Return the (X, Y) coordinate for the center point of the cell that contains the specified text.  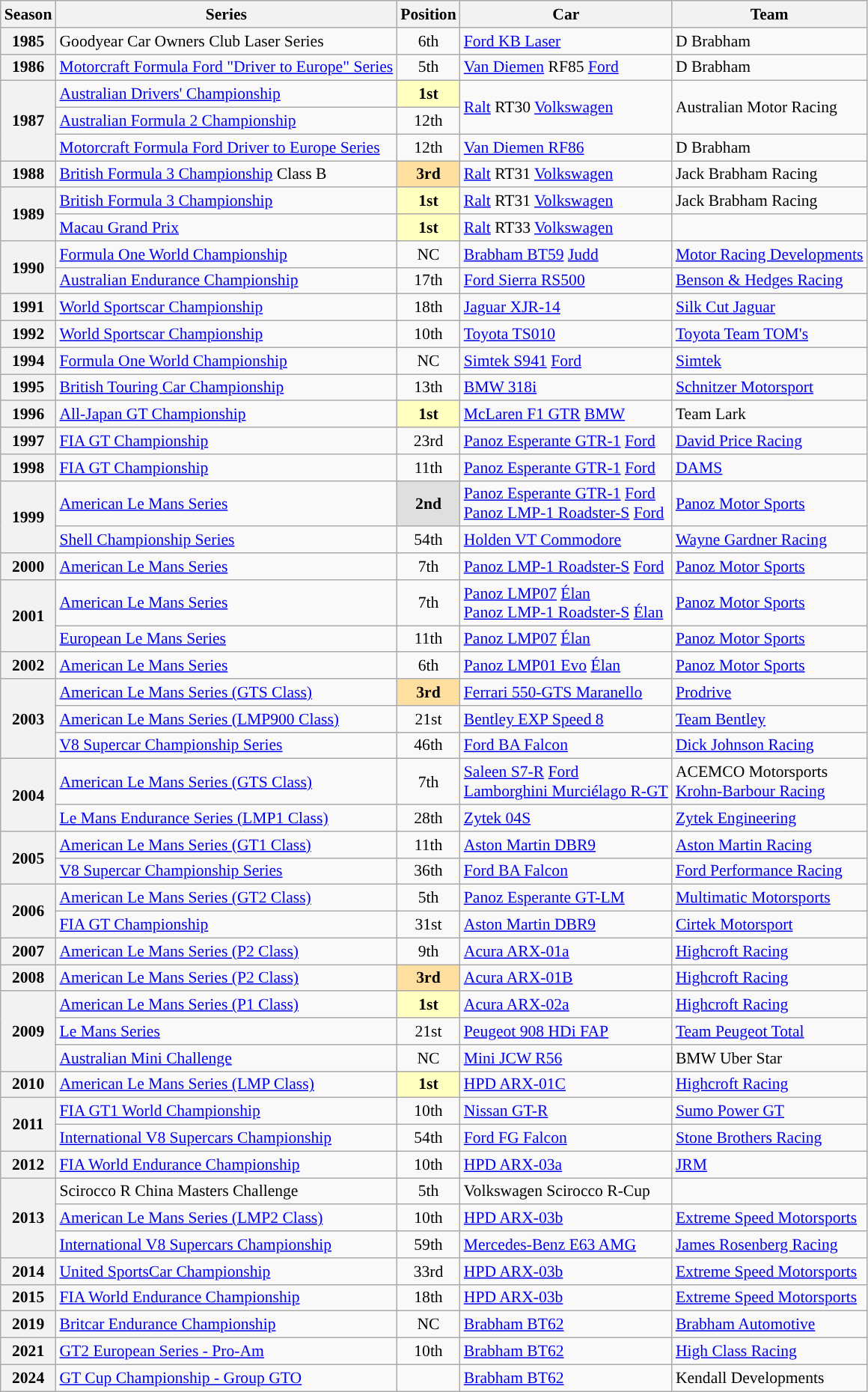
Nissan GT-R (566, 1111)
1994 (28, 361)
DAMS (769, 468)
2011 (28, 1124)
Britcar Endurance Championship (226, 1325)
2006 (28, 912)
Team (769, 14)
Team Lark (769, 415)
Van Diemen RF85 Ford (566, 67)
2012 (28, 1164)
FIA GT1 World Championship (226, 1111)
Multimatic Motorsports (769, 898)
BMW 318i (566, 388)
Toyota TS010 (566, 335)
BMW Uber Star (769, 1058)
American Le Mans Series (LMP2 Class) (226, 1218)
2021 (28, 1352)
HPD ARX-01C (566, 1084)
Panoz Esperante GTR-1 FordPanoz LMP-1 Roadster-S Ford (566, 503)
Ralt RT33 Volkswagen (566, 228)
Team Bentley (769, 719)
Panoz LMP07 ÉlanPanoz LMP-1 Roadster-S Élan (566, 603)
2nd (428, 503)
Ralt RT30 Volkswagen (566, 108)
JRM (769, 1164)
13th (428, 388)
2003 (28, 718)
Mini JCW R56 (566, 1058)
2024 (28, 1378)
Panoz LMP01 Evo Élan (566, 666)
Saleen S7-R FordLamborghini Murciélago R-GT (566, 781)
Australian Motor Racing (769, 108)
Sumo Power GT (769, 1111)
Season (28, 14)
2009 (28, 1031)
59th (428, 1245)
Motor Racing Developments (769, 254)
2019 (28, 1325)
American Le Mans Series (GT1 Class) (226, 845)
Shell Championship Series (226, 540)
British Touring Car Championship (226, 388)
Panoz LMP07 Élan (566, 639)
1999 (28, 516)
American Le Mans Series (LMP Class) (226, 1084)
American Le Mans Series (GT2 Class) (226, 898)
Holden VT Commodore (566, 540)
Ford Sierra RS500 (566, 281)
Le Mans Endurance Series (LMP1 Class) (226, 818)
Team Peugeot Total (769, 1031)
1997 (28, 441)
17th (428, 281)
Zytek 04S (566, 818)
Le Mans Series (226, 1031)
2008 (28, 978)
2013 (28, 1218)
1995 (28, 388)
Acura ARX-02a (566, 1005)
Mercedes-Benz E63 AMG (566, 1245)
Stone Brothers Racing (769, 1138)
Dick Johnson Racing (769, 745)
2007 (28, 951)
2000 (28, 567)
2002 (28, 666)
2004 (28, 795)
Simtek (769, 361)
James Rosenberg Racing (769, 1245)
Motorcraft Formula Ford "Driver to Europe" Series (226, 67)
GT Cup Championship - Group GTO (226, 1378)
1990 (28, 268)
Silk Cut Jaguar (769, 308)
Jaguar XJR-14 (566, 308)
Australian Endurance Championship (226, 281)
Car (566, 14)
33rd (428, 1272)
GT2 European Series - Pro-Am (226, 1352)
Scirocco R China Masters Challenge (226, 1191)
Peugeot 908 HDi FAP (566, 1031)
Motorcraft Formula Ford Driver to Europe Series (226, 147)
High Class Racing (769, 1352)
Brabham BT59 Judd (566, 254)
All-Japan GT Championship (226, 415)
Prodrive (769, 692)
31st (428, 925)
Van Diemen RF86 (566, 147)
British Formula 3 Championship (226, 201)
Cirtek Motorsport (769, 925)
Panoz Esperante GT-LM (566, 898)
9th (428, 951)
2014 (28, 1272)
Australian Drivers' Championship (226, 94)
1989 (28, 214)
European Le Mans Series (226, 639)
Volkswagen Scirocco R-Cup (566, 1191)
United SportsCar Championship (226, 1272)
Australian Mini Challenge (226, 1058)
Ford FG Falcon (566, 1138)
1991 (28, 308)
Kendall Developments (769, 1378)
28th (428, 818)
46th (428, 745)
HPD ARX-03a (566, 1164)
British Formula 3 Championship Class B (226, 174)
1985 (28, 41)
McLaren F1 GTR BMW (566, 415)
1988 (28, 174)
Wayne Gardner Racing (769, 540)
Ford Performance Racing (769, 871)
American Le Mans Series (LMP900 Class) (226, 719)
36th (428, 871)
2015 (28, 1298)
Ferrari 550-GTS Maranello (566, 692)
Brabham Automotive (769, 1325)
1996 (28, 415)
Ford KB Laser (566, 41)
1992 (28, 335)
American Le Mans Series (P1 Class) (226, 1005)
ACEMCO MotorsportsKrohn-Barbour Racing (769, 781)
Panoz LMP-1 Roadster-S Ford (566, 567)
Position (428, 14)
Zytek Engineering (769, 818)
1986 (28, 67)
2001 (28, 617)
Australian Formula 2 Championship (226, 121)
Acura ARX-01B (566, 978)
Benson & Hedges Racing (769, 281)
Macau Grand Prix (226, 228)
1987 (28, 121)
Acura ARX-01a (566, 951)
Series (226, 14)
Schnitzer Motorsport (769, 388)
David Price Racing (769, 441)
2010 (28, 1084)
1998 (28, 468)
Goodyear Car Owners Club Laser Series (226, 41)
23rd (428, 441)
Aston Martin Racing (769, 845)
Bentley EXP Speed 8 (566, 719)
Toyota Team TOM's (769, 335)
2005 (28, 858)
Simtek S941 Ford (566, 361)
